Capture the cell that displays the provided text and extract its (X, Y) central coordinate. 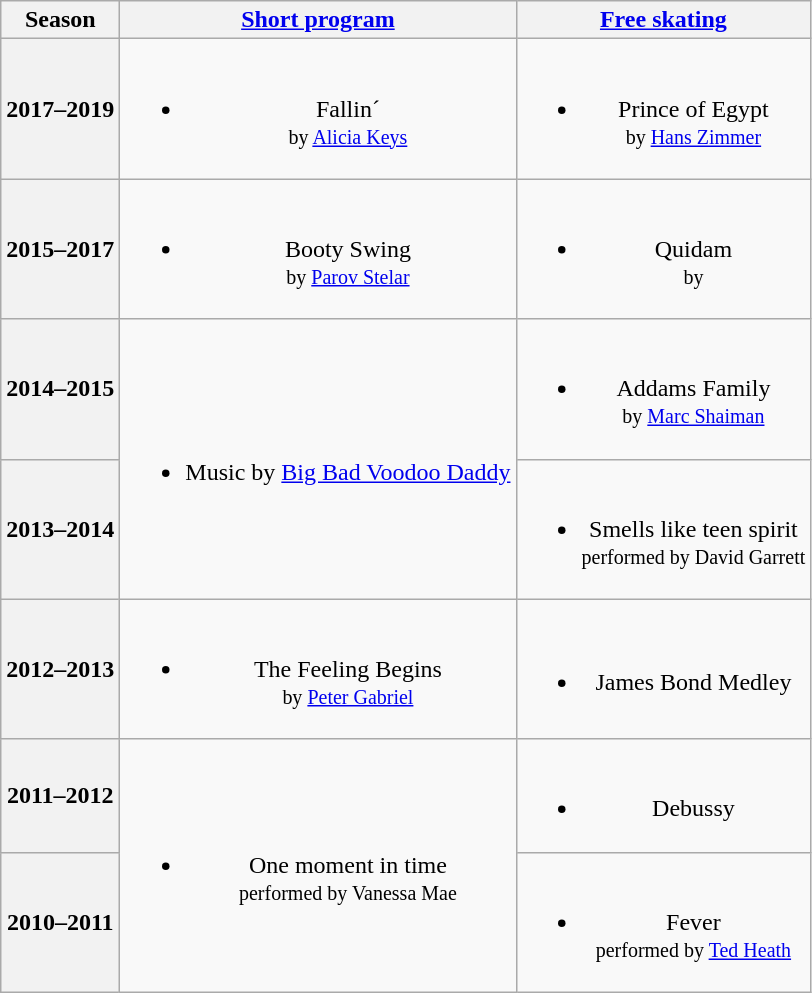
Season (60, 20)
Prince of Egypt by Hans Zimmer (664, 109)
2017–2019 (60, 109)
Booty Swing by Parov Stelar (318, 249)
Quidam by (664, 249)
Short program (318, 20)
Fever performed by Ted Heath (664, 922)
2012–2013 (60, 669)
2011–2012 (60, 796)
Debussy (664, 796)
One moment in time performed by Vanessa Mae (318, 866)
2014–2015 (60, 389)
Addams Family by Marc Shaiman (664, 389)
2010–2011 (60, 922)
Fallin´ by Alicia Keys (318, 109)
Smells like teen spirit performed by David Garrett (664, 529)
James Bond Medley (664, 669)
Music by Big Bad Voodoo Daddy (318, 459)
The Feeling Begins by Peter Gabriel (318, 669)
2013–2014 (60, 529)
Free skating (664, 20)
2015–2017 (60, 249)
